Identify which cell holds the provided text, then report its [x, y] central coordinate. 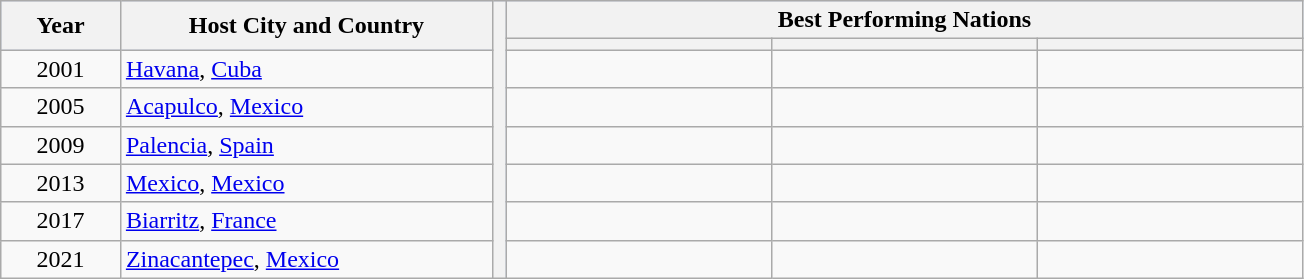
Palencia, Spain [306, 145]
Best Performing Nations [904, 20]
Mexico, Mexico [306, 183]
Biarritz, France [306, 221]
2013 [61, 183]
2005 [61, 107]
2017 [61, 221]
Host City and Country [306, 26]
Year [61, 26]
2001 [61, 69]
Acapulco, Mexico [306, 107]
Zinacantepec, Mexico [306, 259]
Havana, Cuba [306, 69]
2009 [61, 145]
2021 [61, 259]
